Identify which cell holds the provided text, then report its (X, Y) central coordinate. 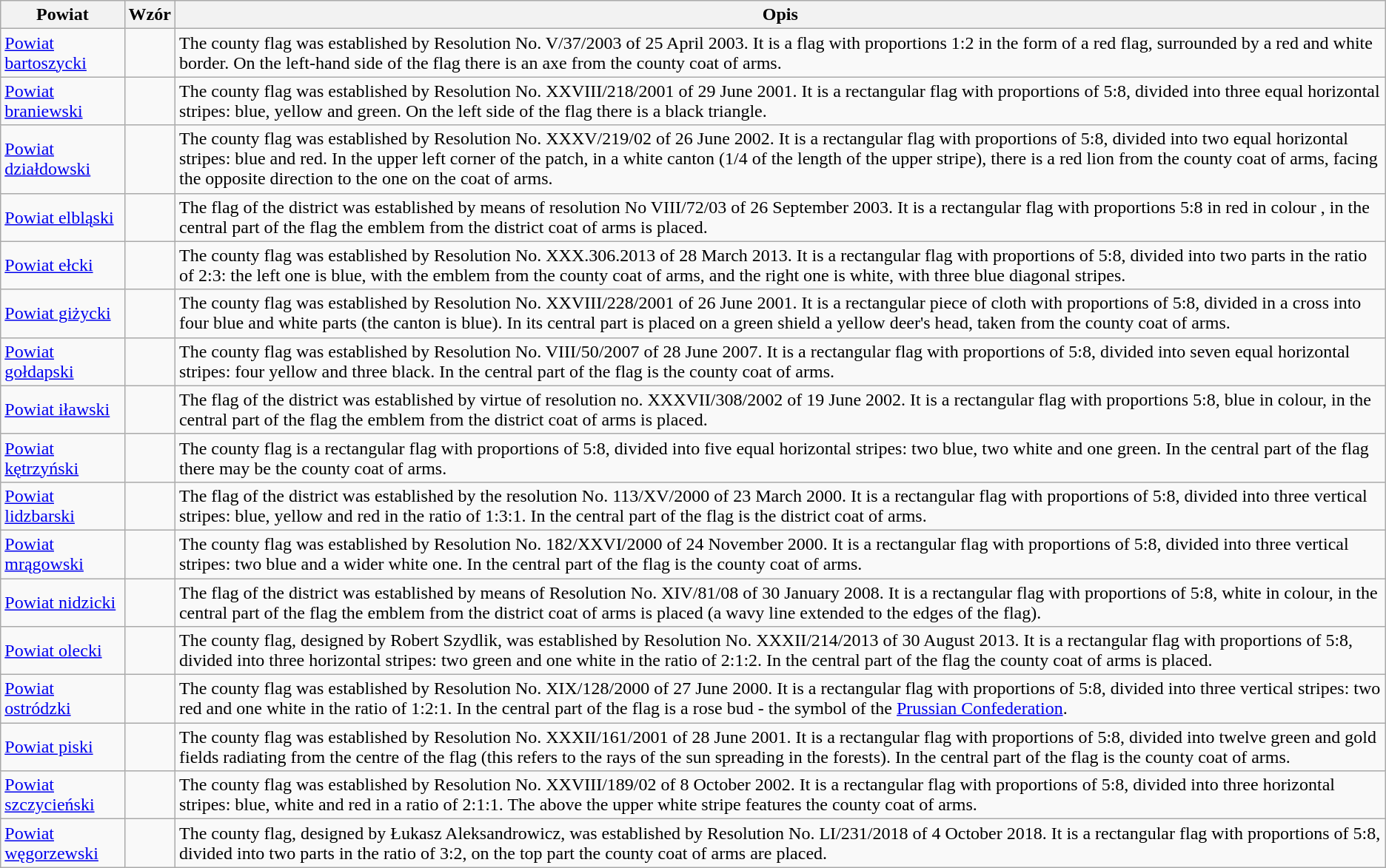
Wzór (150, 15)
Powiat szczycieński (62, 795)
Powiat ełcki (62, 265)
Powiat iławski (62, 410)
Powiat mrągowski (62, 554)
Powiat braniewski (62, 101)
Powiat węgorzewski (62, 844)
Powiat kętrzyński (62, 457)
Opis (780, 15)
Powiat ostródzki (62, 699)
Powiat bartoszycki (62, 53)
Powiat (62, 15)
Powiat elbląski (62, 218)
Powiat gołdapski (62, 361)
Powiat olecki (62, 651)
Powiat nidzicki (62, 602)
Powiat lidzbarski (62, 506)
Powiat piski (62, 747)
Powiat giżycki (62, 314)
Powiat działdowski (62, 159)
